Locate the cell with the specified text and output its [x, y] center coordinate. 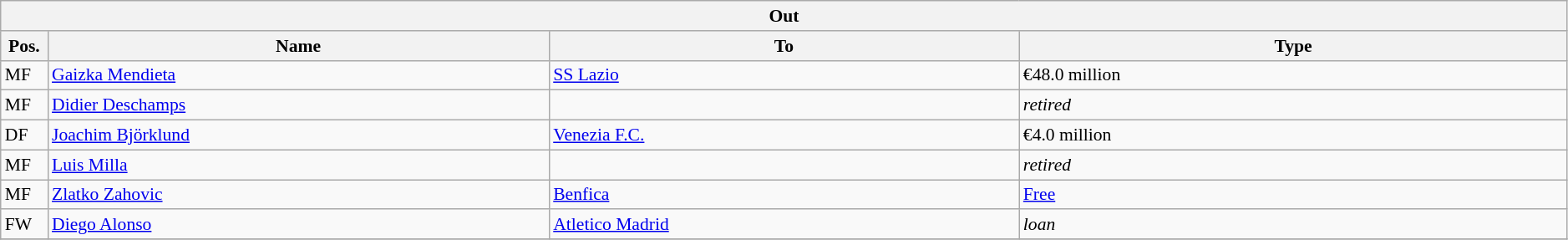
€48.0 million [1293, 75]
€4.0 million [1293, 135]
Out [784, 16]
Free [1293, 195]
DF [24, 135]
Atletico Madrid [784, 225]
loan [1293, 225]
SS Lazio [784, 75]
Pos. [24, 46]
Diego Alonso [298, 225]
Didier Deschamps [298, 105]
Venezia F.C. [784, 135]
Benfica [784, 195]
Joachim Björklund [298, 135]
Gaizka Mendieta [298, 75]
Luis Milla [298, 165]
FW [24, 225]
Zlatko Zahovic [298, 195]
Name [298, 46]
Type [1293, 46]
To [784, 46]
